Return [x, y] of the center of cell containing provided text 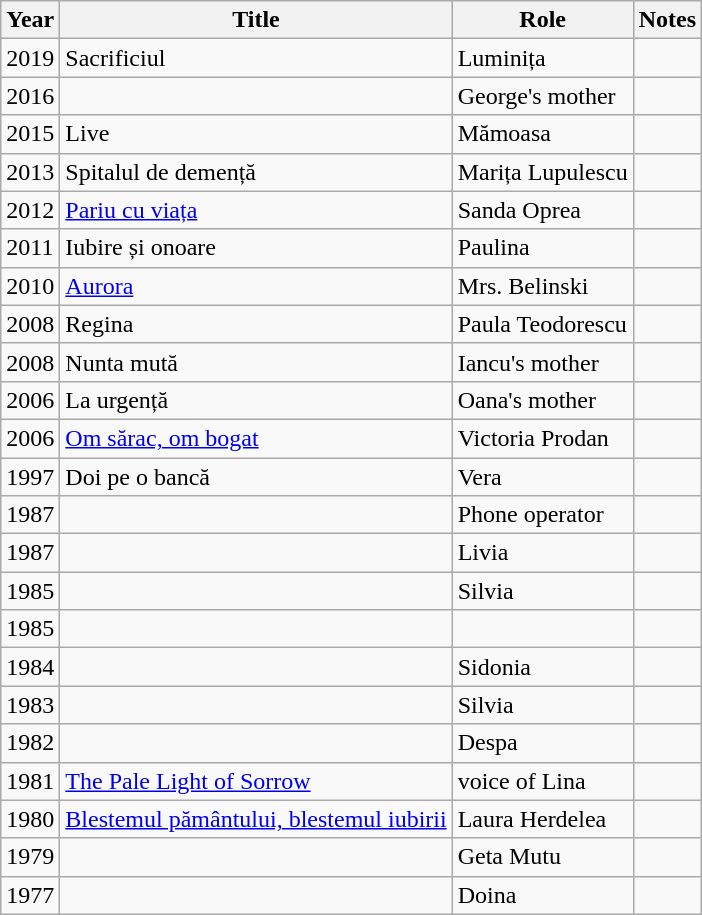
1984 [30, 667]
2015 [30, 134]
Vera [542, 477]
Phone operator [542, 515]
George's mother [542, 96]
Aurora [256, 286]
Pariu cu viața [256, 210]
Iancu's mother [542, 362]
La urgență [256, 400]
The Pale Light of Sorrow [256, 781]
Iubire și onoare [256, 248]
Notes [667, 20]
Marița Lupulescu [542, 172]
2019 [30, 58]
Despa [542, 743]
Mămoasa [542, 134]
2010 [30, 286]
Doina [542, 895]
1981 [30, 781]
1983 [30, 705]
Geta Mutu [542, 857]
1982 [30, 743]
Om sărac, om bogat [256, 438]
Paula Teodorescu [542, 324]
2011 [30, 248]
Paulina [542, 248]
Spitalul de demență [256, 172]
Doi pe o bancă [256, 477]
1997 [30, 477]
1979 [30, 857]
Role [542, 20]
Livia [542, 553]
Sidonia [542, 667]
Blestemul pământului, blestemul iubirii [256, 819]
Year [30, 20]
Sacrificiul [256, 58]
Oana's mother [542, 400]
voice of Lina [542, 781]
Regina [256, 324]
Luminița [542, 58]
Victoria Prodan [542, 438]
1980 [30, 819]
Laura Herdelea [542, 819]
Mrs. Belinski [542, 286]
2016 [30, 96]
1977 [30, 895]
Live [256, 134]
Sanda Oprea [542, 210]
Nunta mută [256, 362]
Title [256, 20]
2013 [30, 172]
2012 [30, 210]
